Capture the cell that displays the provided text and extract its (x, y) central coordinate. 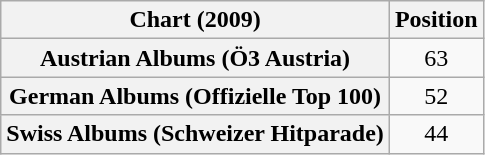
63 (436, 58)
Swiss Albums (Schweizer Hitparade) (196, 134)
Austrian Albums (Ö3 Austria) (196, 58)
44 (436, 134)
52 (436, 96)
Position (436, 20)
German Albums (Offizielle Top 100) (196, 96)
Chart (2009) (196, 20)
